Provide the [x, y] coordinate of the cell's center where the given text is located.  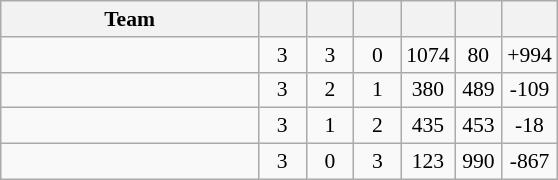
+994 [530, 55]
489 [479, 90]
123 [428, 162]
-867 [530, 162]
435 [428, 126]
453 [479, 126]
-109 [530, 90]
990 [479, 162]
380 [428, 90]
Team [130, 19]
-18 [530, 126]
1074 [428, 55]
80 [479, 55]
